Pinpoint the cell where the given text exists, returning its [x, y] midpoint coordinate. 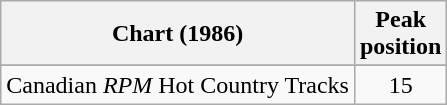
15 [400, 85]
Peakposition [400, 34]
Chart (1986) [178, 34]
Canadian RPM Hot Country Tracks [178, 85]
